Identify which cell holds the provided text, then report its (X, Y) central coordinate. 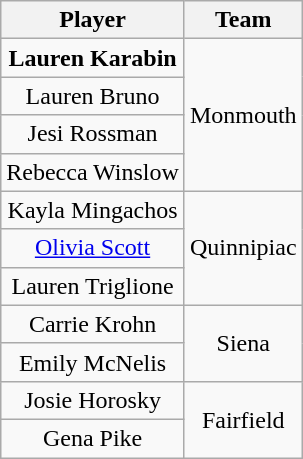
Lauren Bruno (93, 96)
Quinnipiac (243, 248)
Monmouth (243, 115)
Fairfield (243, 419)
Lauren Triglione (93, 286)
Carrie Krohn (93, 324)
Jesi Rossman (93, 134)
Kayla Mingachos (93, 210)
Josie Horosky (93, 400)
Emily McNelis (93, 362)
Gena Pike (93, 438)
Lauren Karabin (93, 58)
Team (243, 20)
Olivia Scott (93, 248)
Siena (243, 343)
Player (93, 20)
Rebecca Winslow (93, 172)
